Determine the (x, y) coordinate at the center of the cell enclosing the given text.  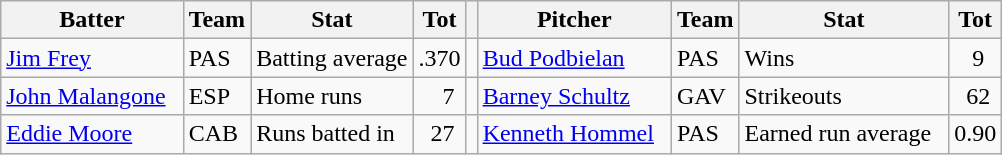
Home runs (332, 96)
Batter (92, 20)
Bud Podbielan (574, 58)
GAV (705, 96)
CAB (217, 134)
ESP (217, 96)
Barney Schultz (574, 96)
Wins (844, 58)
62 (976, 96)
Kenneth Hommel (574, 134)
Jim Frey (92, 58)
John Malangone (92, 96)
0.90 (976, 134)
.370 (440, 58)
9 (976, 58)
Earned run average (844, 134)
Pitcher (574, 20)
Batting average (332, 58)
Strikeouts (844, 96)
7 (440, 96)
27 (440, 134)
Runs batted in (332, 134)
Eddie Moore (92, 134)
